Return (x, y) of the center of cell containing provided text 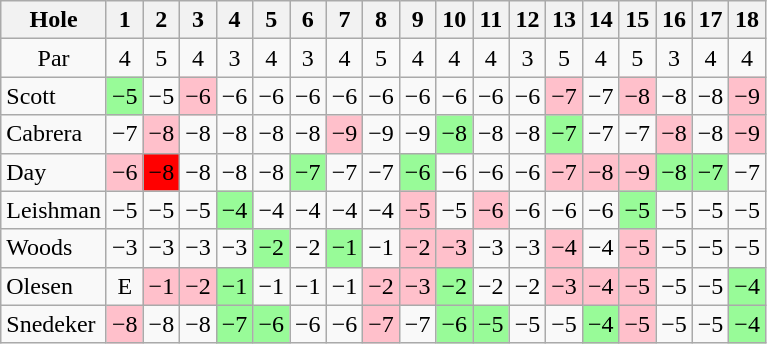
13 (564, 20)
Woods (54, 248)
16 (674, 20)
E (124, 286)
Leishman (54, 210)
1 (124, 20)
11 (492, 20)
10 (454, 20)
17 (710, 20)
Par (54, 58)
Snedeker (54, 324)
Olesen (54, 286)
14 (600, 20)
Cabrera (54, 134)
Day (54, 172)
18 (748, 20)
8 (382, 20)
15 (638, 20)
12 (528, 20)
9 (418, 20)
7 (344, 20)
2 (162, 20)
Hole (54, 20)
6 (308, 20)
Scott (54, 96)
